Return the [X, Y] coordinate for the center point of the cell that contains the specified text.  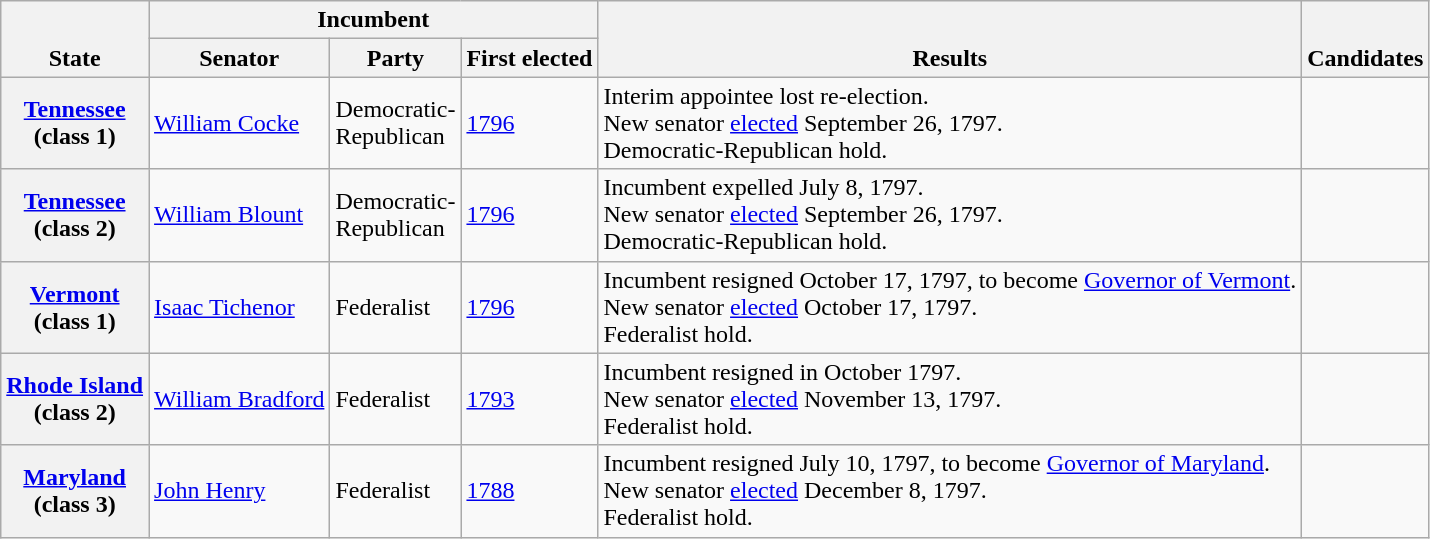
First elected [530, 58]
Senator [240, 58]
John Henry [240, 491]
1788 [530, 491]
1793 [530, 399]
Incumbent resigned in October 1797.New senator elected November 13, 1797.Federalist hold. [950, 399]
State [75, 39]
Maryland(class 3) [75, 491]
Isaac Tichenor [240, 307]
William Blount [240, 215]
William Cocke [240, 123]
Vermont(class 1) [75, 307]
Interim appointee lost re-election.New senator elected September 26, 1797.Democratic-Republican hold. [950, 123]
Results [950, 39]
Incumbent expelled July 8, 1797.New senator elected September 26, 1797.Democratic-Republican hold. [950, 215]
Party [396, 58]
Incumbent resigned October 17, 1797, to become Governor of Vermont.New senator elected October 17, 1797.Federalist hold. [950, 307]
Candidates [1366, 39]
Tennessee(class 1) [75, 123]
William Bradford [240, 399]
Incumbent [374, 20]
Rhode Island(class 2) [75, 399]
Incumbent resigned July 10, 1797, to become Governor of Maryland.New senator elected December 8, 1797.Federalist hold. [950, 491]
Tennessee(class 2) [75, 215]
